Capture the cell that displays the provided text and extract its [X, Y] central coordinate. 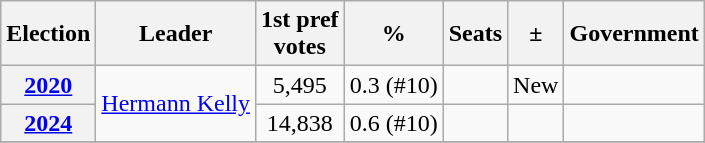
Seats [475, 34]
± [536, 34]
2020 [48, 85]
14,838 [300, 123]
New [536, 85]
% [394, 34]
5,495 [300, 85]
0.6 (#10) [394, 123]
0.3 (#10) [394, 85]
Government [634, 34]
Leader [176, 34]
Election [48, 34]
1st prefvotes [300, 34]
Hermann Kelly [176, 104]
2024 [48, 123]
